Locate the cell with the specified text and output its [X, Y] center coordinate. 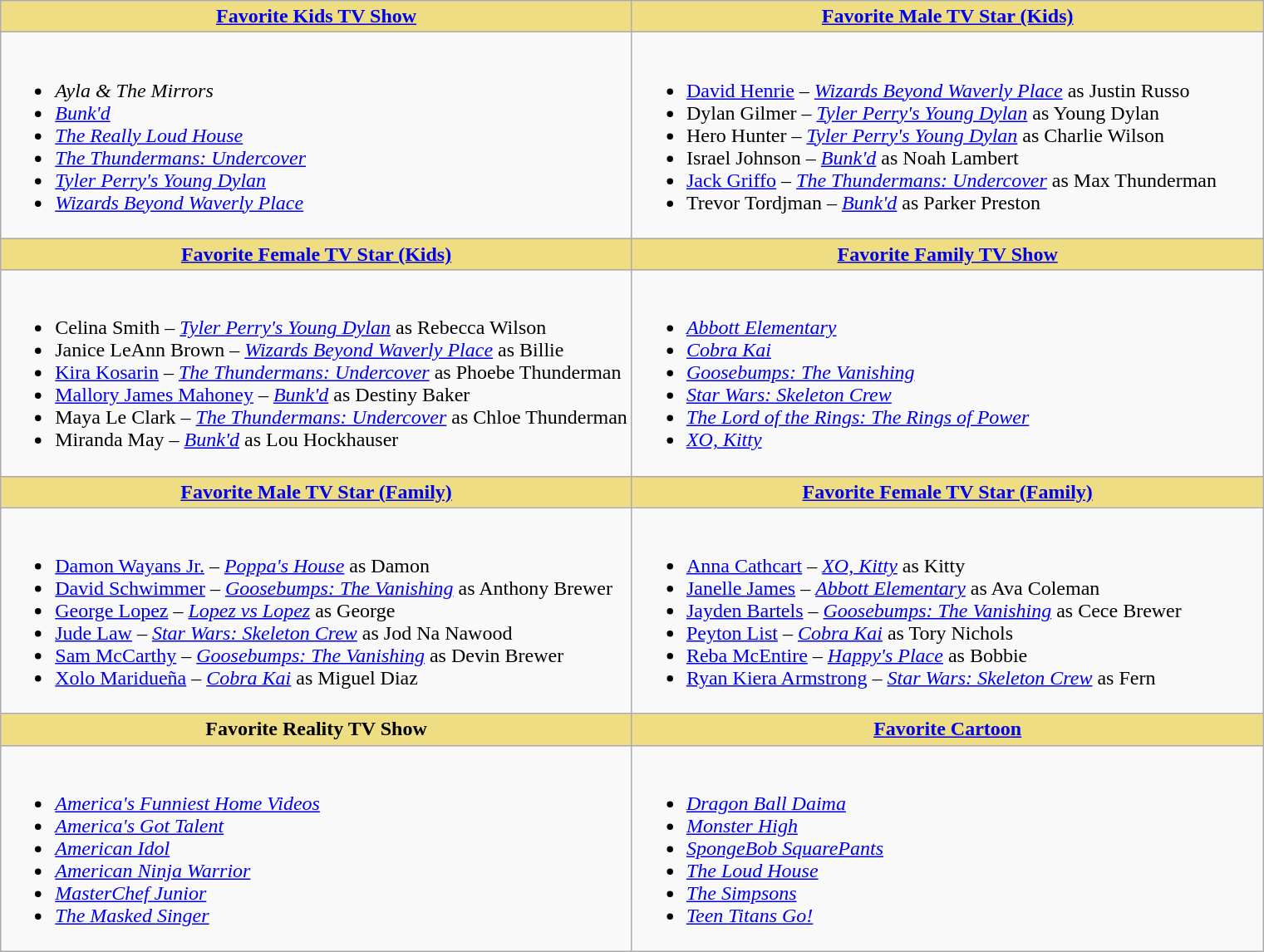
Dragon Ball DaimaMonster HighSpongeBob SquarePantsThe Loud HouseThe SimpsonsTeen Titans Go! [947, 848]
Favorite Kids TV Show [317, 17]
Favorite Female TV Star (Family) [947, 492]
Favorite Family TV Show [947, 254]
Ayla & The MirrorsBunk'dThe Really Loud HouseThe Thundermans: UndercoverTyler Perry's Young DylanWizards Beyond Waverly Place [317, 135]
Favorite Male TV Star (Kids) [947, 17]
Favorite Female TV Star (Kids) [317, 254]
Favorite Cartoon [947, 729]
Abbott ElementaryCobra KaiGoosebumps: The VanishingStar Wars: Skeleton CrewThe Lord of the Rings: The Rings of PowerXO, Kitty [947, 373]
Favorite Male TV Star (Family) [317, 492]
Favorite Reality TV Show [317, 729]
America's Funniest Home VideosAmerica's Got TalentAmerican IdolAmerican Ninja WarriorMasterChef JuniorThe Masked Singer [317, 848]
